For the text-containing cell, return its midpoint in [x, y] coordinate format. 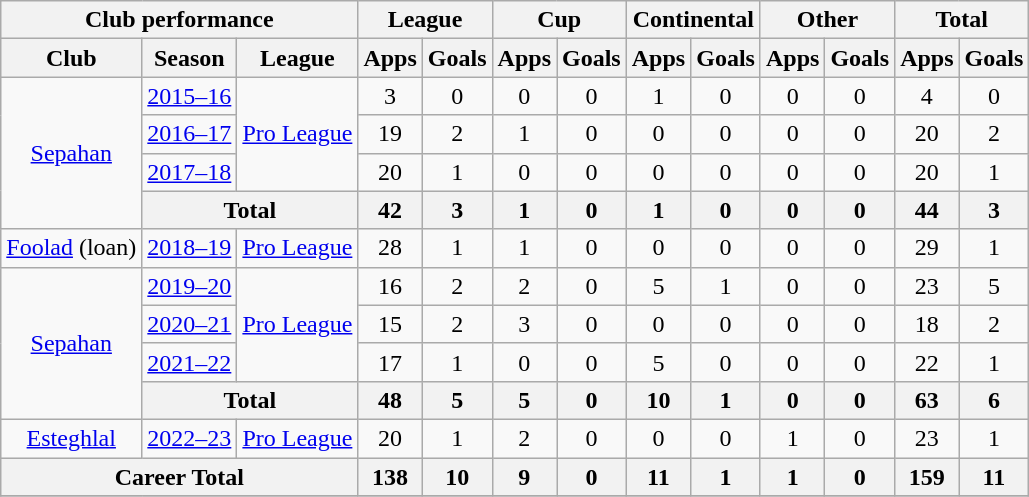
19 [390, 134]
2017–18 [190, 172]
17 [390, 362]
42 [390, 210]
Cup [559, 20]
Club [72, 58]
Club performance [180, 20]
2021–22 [190, 362]
159 [927, 477]
48 [390, 400]
44 [927, 210]
2016–17 [190, 134]
16 [390, 286]
29 [927, 248]
4 [927, 96]
9 [524, 477]
Esteghlal [72, 438]
Season [190, 58]
Other [827, 20]
15 [390, 324]
18 [927, 324]
63 [927, 400]
22 [927, 362]
2022–23 [190, 438]
Continental [693, 20]
2015–16 [190, 96]
138 [390, 477]
6 [994, 400]
2019–20 [190, 286]
Foolad (loan) [72, 248]
Career Total [180, 477]
2020–21 [190, 324]
28 [390, 248]
2018–19 [190, 248]
